Locate the cell with the specified text and output its [x, y] center coordinate. 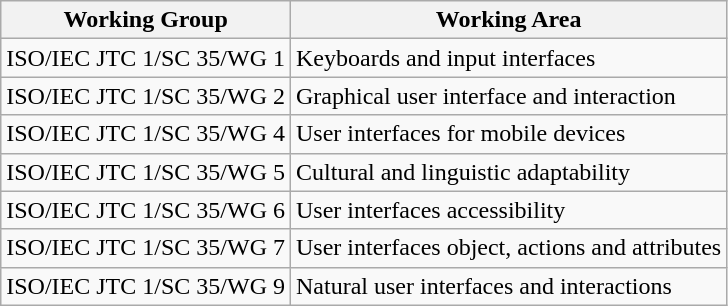
ISO/IEC JTC 1/SC 35/WG 1 [146, 58]
ISO/IEC JTC 1/SC 35/WG 7 [146, 248]
Keyboards and input interfaces [509, 58]
Working Area [509, 20]
Graphical user interface and interaction [509, 96]
Working Group [146, 20]
User interfaces accessibility [509, 210]
Cultural and linguistic adaptability [509, 172]
User interfaces for mobile devices [509, 134]
Natural user interfaces and interactions [509, 286]
ISO/IEC JTC 1/SC 35/WG 9 [146, 286]
ISO/IEC JTC 1/SC 35/WG 5 [146, 172]
ISO/IEC JTC 1/SC 35/WG 6 [146, 210]
User interfaces object, actions and attributes [509, 248]
ISO/IEC JTC 1/SC 35/WG 2 [146, 96]
ISO/IEC JTC 1/SC 35/WG 4 [146, 134]
